Return the (X, Y) coordinate for the center point of the cell that contains the specified text.  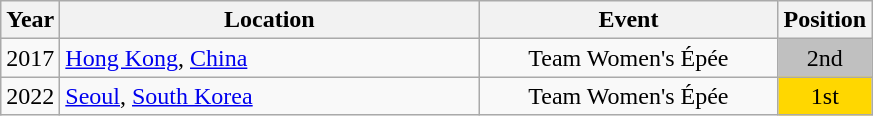
2nd (825, 58)
Hong Kong, China (270, 58)
Seoul, South Korea (270, 96)
Location (270, 20)
Event (628, 20)
Year (30, 20)
2017 (30, 58)
Position (825, 20)
1st (825, 96)
2022 (30, 96)
